Capture the cell that displays the provided text and extract its [X, Y] central coordinate. 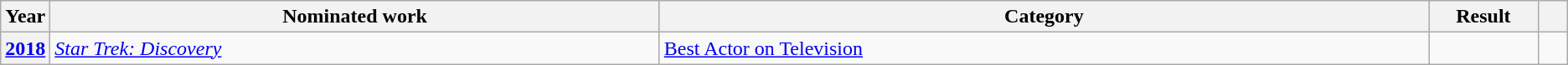
Best Actor on Television [1044, 48]
Category [1044, 17]
Nominated work [355, 17]
Year [25, 17]
Star Trek: Discovery [355, 48]
Result [1484, 17]
2018 [25, 48]
